Identify which cell holds the provided text, then report its (x, y) central coordinate. 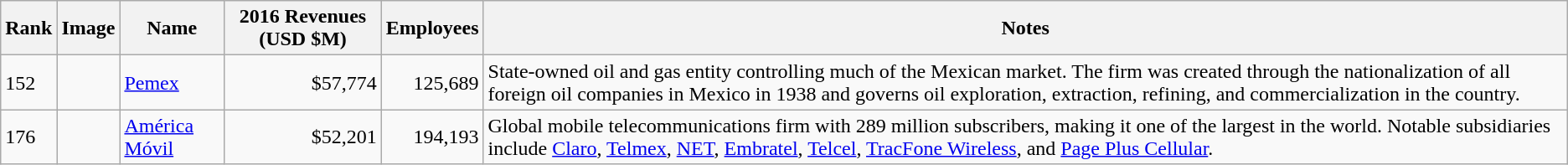
176 (28, 137)
Employees (432, 28)
Image (89, 28)
Notes (1025, 28)
125,689 (432, 82)
$52,201 (303, 137)
Name (173, 28)
152 (28, 82)
América Móvil (173, 137)
$57,774 (303, 82)
Pemex (173, 82)
Rank (28, 28)
194,193 (432, 137)
2016 Revenues (USD $M) (303, 28)
